Output the (x, y) coordinate of the center of the cell containing the given text.  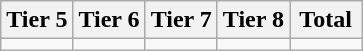
Tier 6 (109, 20)
Total (326, 20)
Tier 8 (253, 20)
Tier 7 (181, 20)
Tier 5 (37, 20)
